Pinpoint the cell where the given text exists, returning its (x, y) midpoint coordinate. 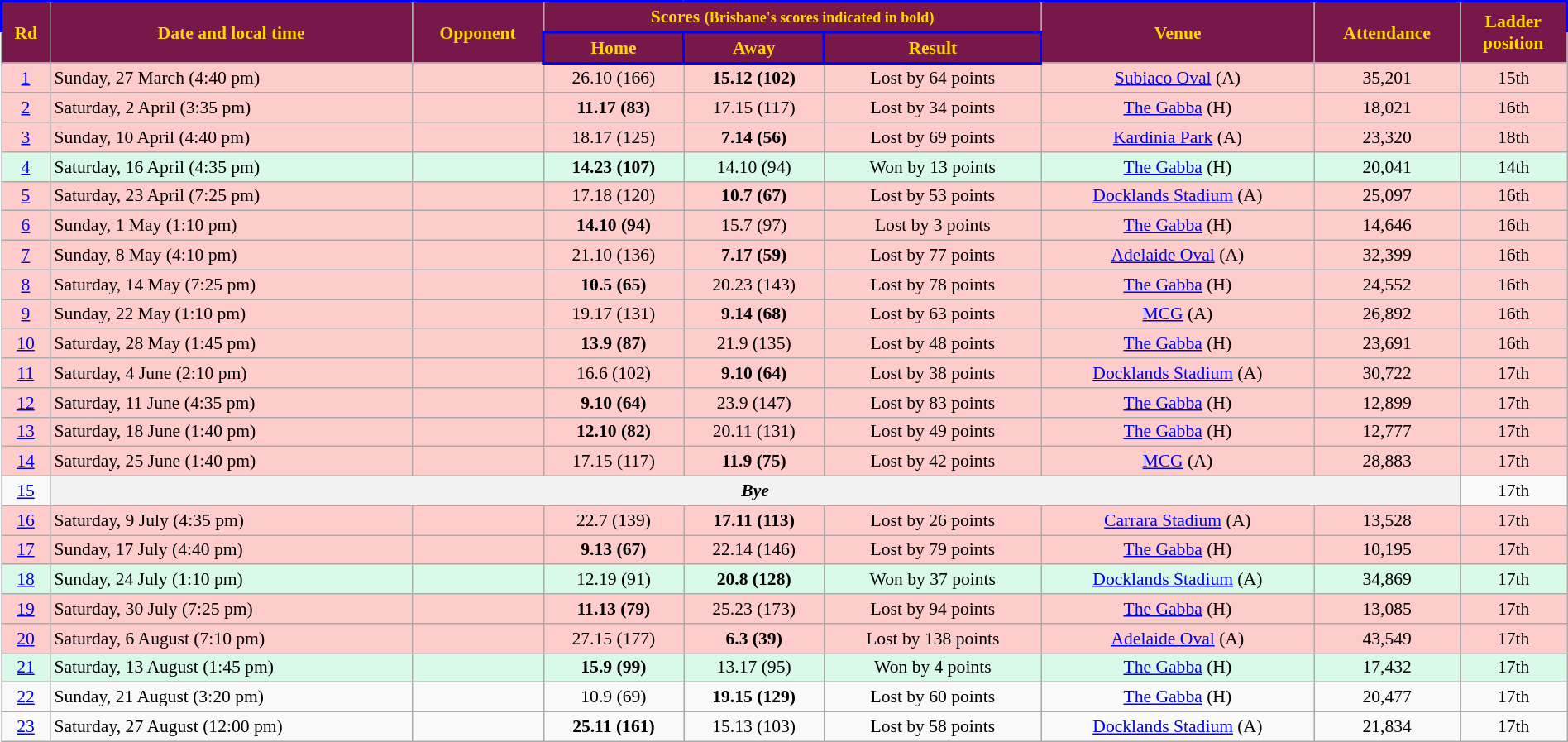
Home (614, 48)
21,834 (1388, 727)
28,883 (1388, 462)
7.17 (59) (754, 256)
23.9 (147) (754, 403)
Lost by 42 points (933, 462)
27.15 (177) (614, 639)
Lost by 64 points (933, 78)
25.11 (161) (614, 727)
Saturday, 14 May (7:25 pm) (231, 285)
13,085 (1388, 609)
Saturday, 28 May (1:45 pm) (231, 344)
24,552 (1388, 285)
Rd (26, 32)
Won by 4 points (933, 668)
15.7 (97) (754, 226)
15 (26, 491)
Away (754, 48)
17 (26, 550)
18 (26, 580)
1 (26, 78)
Lost by 79 points (933, 550)
6 (26, 226)
7.14 (56) (754, 137)
18.17 (125) (614, 137)
Lost by 63 points (933, 314)
13,528 (1388, 520)
Result (933, 48)
Sunday, 21 August (3:20 pm) (231, 697)
Date and local time (231, 32)
Lost by 78 points (933, 285)
Lost by 3 points (933, 226)
Subiaco Oval (A) (1178, 78)
18,021 (1388, 108)
26,892 (1388, 314)
22.14 (146) (754, 550)
6.3 (39) (754, 639)
15.9 (99) (614, 668)
Sunday, 22 May (1:10 pm) (231, 314)
Ladderposition (1513, 32)
Carrara Stadium (A) (1178, 520)
Lost by 49 points (933, 432)
20 (26, 639)
21.9 (135) (754, 344)
10,195 (1388, 550)
Won by 37 points (933, 580)
Scores (Brisbane's scores indicated in bold) (792, 17)
9.14 (68) (754, 314)
11.17 (83) (614, 108)
17.11 (113) (754, 520)
10.7 (67) (754, 196)
20,041 (1388, 167)
Sunday, 1 May (1:10 pm) (231, 226)
Sunday, 17 July (4:40 pm) (231, 550)
Saturday, 13 August (1:45 pm) (231, 668)
19.17 (131) (614, 314)
11.13 (79) (614, 609)
26.10 (166) (614, 78)
Saturday, 11 June (4:35 pm) (231, 403)
22 (26, 697)
25,097 (1388, 196)
Saturday, 18 June (1:40 pm) (231, 432)
30,722 (1388, 373)
16 (26, 520)
25.23 (173) (754, 609)
16.6 (102) (614, 373)
12.10 (82) (614, 432)
Lost by 94 points (933, 609)
Saturday, 25 June (1:40 pm) (231, 462)
Sunday, 8 May (4:10 pm) (231, 256)
34,869 (1388, 580)
Kardinia Park (A) (1178, 137)
Lost by 48 points (933, 344)
18th (1513, 137)
Saturday, 16 April (4:35 pm) (231, 167)
Sunday, 10 April (4:40 pm) (231, 137)
Lost by 60 points (933, 697)
35,201 (1388, 78)
Bye (754, 491)
Lost by 34 points (933, 108)
Won by 13 points (933, 167)
8 (26, 285)
32,399 (1388, 256)
22.7 (139) (614, 520)
9.13 (67) (614, 550)
Saturday, 27 August (12:00 pm) (231, 727)
2 (26, 108)
12,899 (1388, 403)
Opponent (478, 32)
23,320 (1388, 137)
Attendance (1388, 32)
11 (26, 373)
14th (1513, 167)
Lost by 77 points (933, 256)
20.11 (131) (754, 432)
20.8 (128) (754, 580)
Saturday, 23 April (7:25 pm) (231, 196)
Lost by 138 points (933, 639)
Lost by 58 points (933, 727)
15.12 (102) (754, 78)
20.23 (143) (754, 285)
Lost by 83 points (933, 403)
Saturday, 9 July (4:35 pm) (231, 520)
10.9 (69) (614, 697)
13 (26, 432)
Saturday, 2 April (3:35 pm) (231, 108)
12,777 (1388, 432)
3 (26, 137)
Lost by 53 points (933, 196)
12 (26, 403)
Saturday, 6 August (7:10 pm) (231, 639)
21.10 (136) (614, 256)
Lost by 38 points (933, 373)
23,691 (1388, 344)
15.13 (103) (754, 727)
5 (26, 196)
19.15 (129) (754, 697)
Venue (1178, 32)
Lost by 69 points (933, 137)
Saturday, 30 July (7:25 pm) (231, 609)
4 (26, 167)
10 (26, 344)
Lost by 26 points (933, 520)
7 (26, 256)
20,477 (1388, 697)
14 (26, 462)
Saturday, 4 June (2:10 pm) (231, 373)
Sunday, 24 July (1:10 pm) (231, 580)
17.18 (120) (614, 196)
Sunday, 27 March (4:40 pm) (231, 78)
13.9 (87) (614, 344)
13.17 (95) (754, 668)
17,432 (1388, 668)
14,646 (1388, 226)
43,549 (1388, 639)
9 (26, 314)
12.19 (91) (614, 580)
15th (1513, 78)
14.23 (107) (614, 167)
11.9 (75) (754, 462)
21 (26, 668)
23 (26, 727)
10.5 (65) (614, 285)
19 (26, 609)
